Extract the [X, Y] coordinate from the center of the cell holding the provided text.  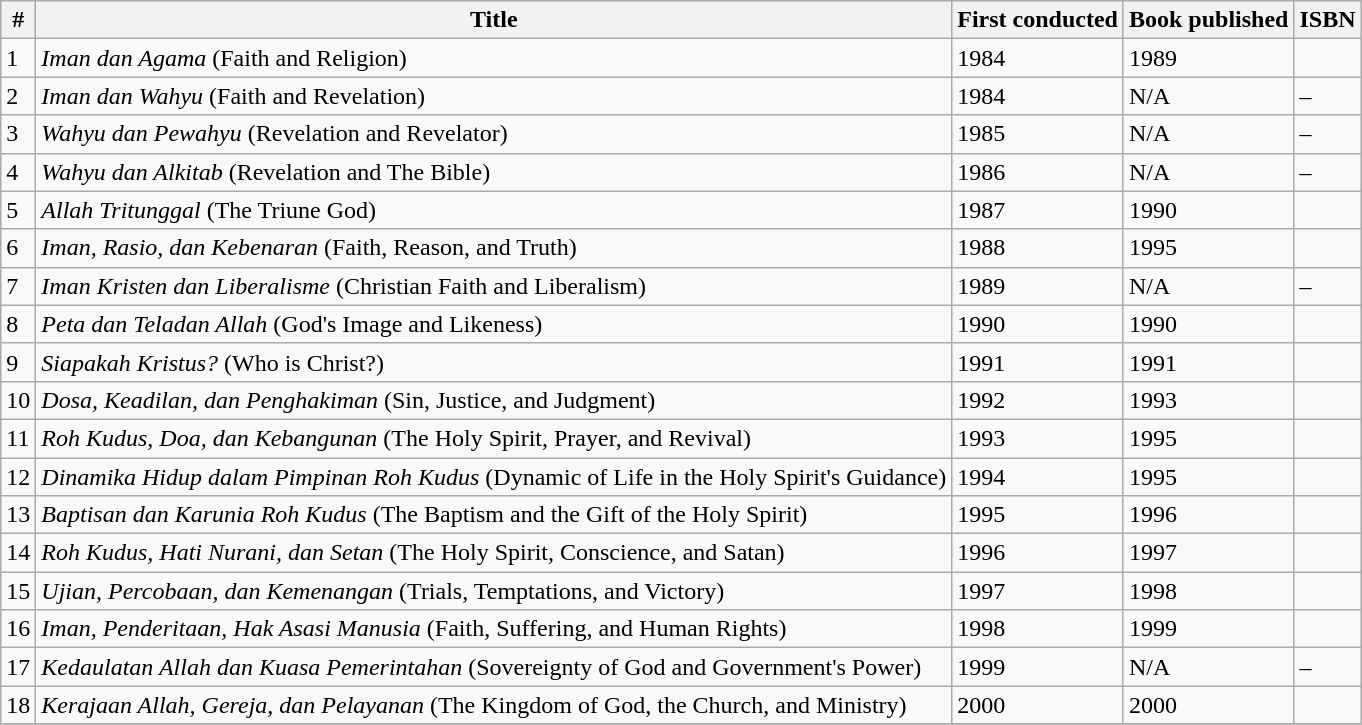
First conducted [1038, 20]
18 [18, 705]
Kedaulatan Allah dan Kuasa Pemerintahan (Sovereignty of God and Government's Power) [494, 667]
Roh Kudus, Doa, dan Kebangunan (The Holy Spirit, Prayer, and Revival) [494, 438]
Roh Kudus, Hati Nurani, dan Setan (The Holy Spirit, Conscience, and Satan) [494, 553]
1988 [1038, 248]
Book published [1208, 20]
ISBN [1328, 20]
14 [18, 553]
8 [18, 324]
Title [494, 20]
7 [18, 286]
3 [18, 134]
5 [18, 210]
Peta dan Teladan Allah (God's Image and Likeness) [494, 324]
4 [18, 172]
16 [18, 629]
9 [18, 362]
1994 [1038, 477]
1987 [1038, 210]
Iman dan Agama (Faith and Religion) [494, 58]
1 [18, 58]
1992 [1038, 400]
6 [18, 248]
Siapakah Kristus? (Who is Christ?) [494, 362]
Ujian, Percobaan, dan Kemenangan (Trials, Temptations, and Victory) [494, 591]
13 [18, 515]
1986 [1038, 172]
Dosa, Keadilan, dan Penghakiman (Sin, Justice, and Judgment) [494, 400]
1985 [1038, 134]
Kerajaan Allah, Gereja, dan Pelayanan (The Kingdom of God, the Church, and Ministry) [494, 705]
11 [18, 438]
# [18, 20]
2 [18, 96]
Iman, Penderitaan, Hak Asasi Manusia (Faith, Suffering, and Human Rights) [494, 629]
15 [18, 591]
Allah Tritunggal (The Triune God) [494, 210]
Iman dan Wahyu (Faith and Revelation) [494, 96]
Iman Kristen dan Liberalisme (Christian Faith and Liberalism) [494, 286]
17 [18, 667]
Wahyu dan Pewahyu (Revelation and Revelator) [494, 134]
10 [18, 400]
Wahyu dan Alkitab (Revelation and The Bible) [494, 172]
Iman, Rasio, dan Kebenaran (Faith, Reason, and Truth) [494, 248]
Baptisan dan Karunia Roh Kudus (The Baptism and the Gift of the Holy Spirit) [494, 515]
12 [18, 477]
Dinamika Hidup dalam Pimpinan Roh Kudus (Dynamic of Life in the Holy Spirit's Guidance) [494, 477]
